Provide the (x, y) coordinate of the cell's center where the given text is located.  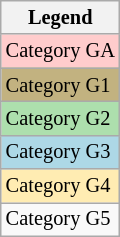
Category G1 (60, 85)
Legend (60, 17)
Category G4 (60, 186)
Category GA (60, 51)
Category G5 (60, 219)
Category G2 (60, 118)
Category G3 (60, 152)
